Determine the (x, y) coordinate at the center of the cell enclosing the given text.  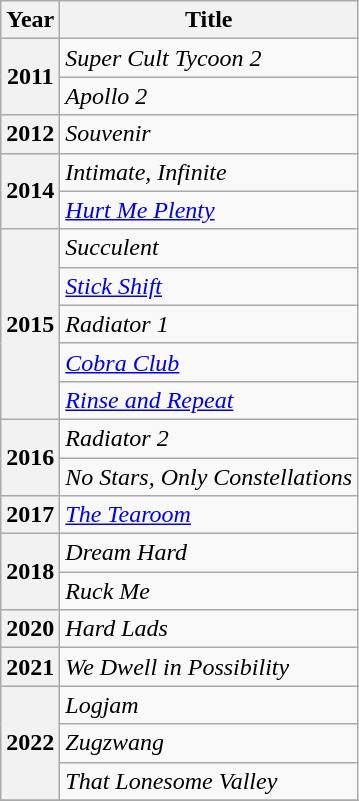
Souvenir (209, 134)
Super Cult Tycoon 2 (209, 58)
Stick Shift (209, 286)
That Lonesome Valley (209, 781)
2020 (30, 629)
2022 (30, 743)
Hurt Me Plenty (209, 210)
Rinse and Repeat (209, 400)
2015 (30, 324)
2018 (30, 572)
Cobra Club (209, 362)
We Dwell in Possibility (209, 667)
Dream Hard (209, 553)
2017 (30, 515)
No Stars, Only Constellations (209, 477)
2011 (30, 77)
2014 (30, 191)
Hard Lads (209, 629)
Zugzwang (209, 743)
2021 (30, 667)
Succulent (209, 248)
Title (209, 20)
Intimate, Infinite (209, 172)
2012 (30, 134)
2016 (30, 457)
The Tearoom (209, 515)
Ruck Me (209, 591)
Logjam (209, 705)
Radiator 1 (209, 324)
Apollo 2 (209, 96)
Year (30, 20)
Radiator 2 (209, 438)
